Find where the given text appears and provide that cell's center as [x, y] coordinate. 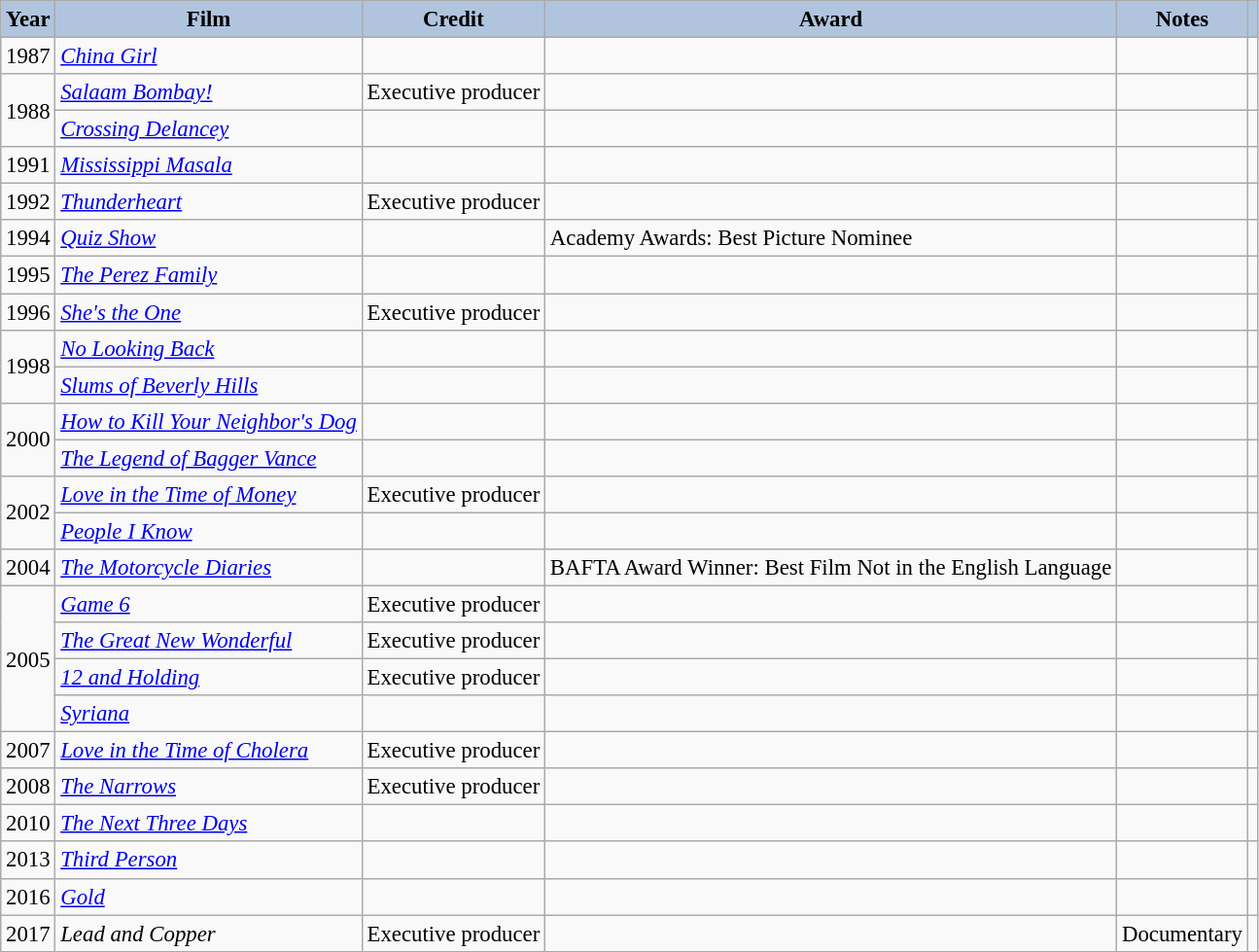
1991 [28, 165]
2005 [28, 658]
No Looking Back [208, 348]
China Girl [208, 56]
1996 [28, 312]
Lead and Copper [208, 934]
2000 [28, 440]
1992 [28, 202]
The Great New Wonderful [208, 641]
BAFTA Award Winner: Best Film Not in the English Language [831, 568]
2016 [28, 897]
Mississippi Masala [208, 165]
The Motorcycle Diaries [208, 568]
2007 [28, 751]
Slums of Beverly Hills [208, 385]
2013 [28, 861]
Year [28, 19]
Award [831, 19]
Love in the Time of Money [208, 495]
Game 6 [208, 604]
The Narrows [208, 787]
The Perez Family [208, 275]
2008 [28, 787]
Thunderheart [208, 202]
Quiz Show [208, 238]
Crossing Delancey [208, 129]
How to Kill Your Neighbor's Dog [208, 421]
People I Know [208, 531]
2004 [28, 568]
2017 [28, 934]
1987 [28, 56]
She's the One [208, 312]
Syriana [208, 714]
Third Person [208, 861]
Academy Awards: Best Picture Nominee [831, 238]
The Next Three Days [208, 824]
2002 [28, 513]
1994 [28, 238]
Love in the Time of Cholera [208, 751]
Credit [453, 19]
Film [208, 19]
The Legend of Bagger Vance [208, 458]
12 and Holding [208, 678]
Salaam Bombay! [208, 92]
2010 [28, 824]
1998 [28, 366]
Notes [1182, 19]
1988 [28, 111]
1995 [28, 275]
Gold [208, 897]
Documentary [1182, 934]
